From the cell containing the given text, extract its center point as [x, y] coordinate. 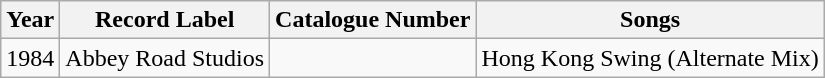
1984 [30, 58]
Abbey Road Studios [165, 58]
Catalogue Number [373, 20]
Year [30, 20]
Record Label [165, 20]
Songs [650, 20]
Hong Kong Swing (Alternate Mix) [650, 58]
